Identify which cell holds the provided text, then report its (X, Y) central coordinate. 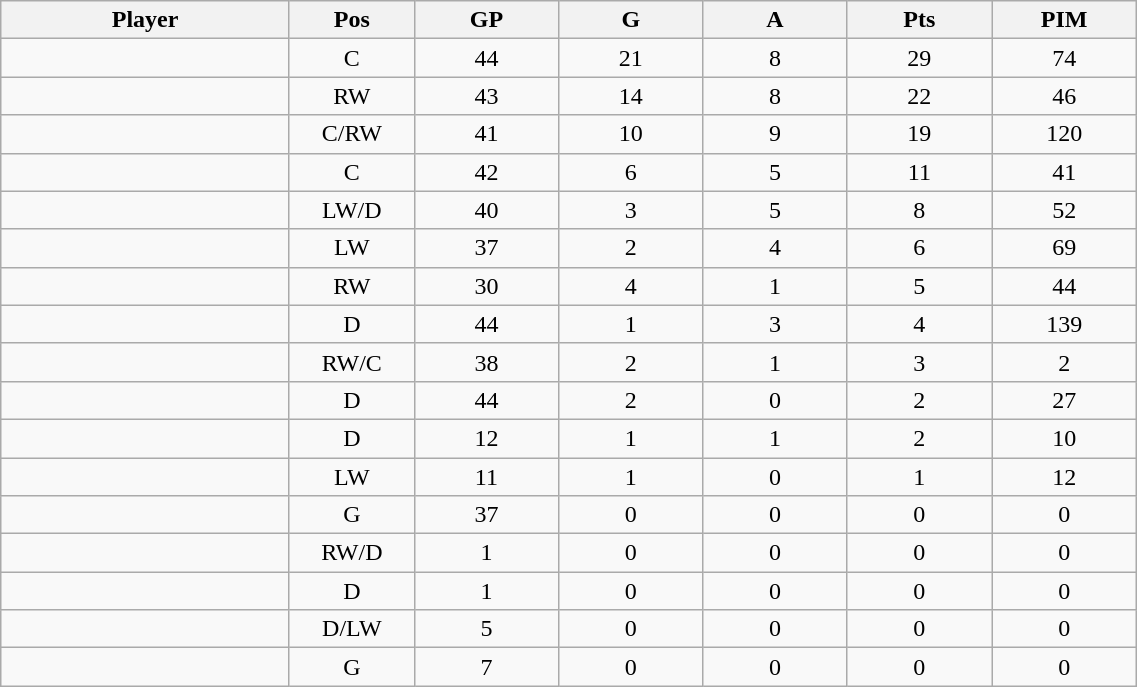
139 (1064, 324)
9 (775, 134)
46 (1064, 96)
30 (486, 286)
Pos (352, 20)
120 (1064, 134)
RW/C (352, 362)
A (775, 20)
29 (919, 58)
69 (1064, 248)
Player (146, 20)
22 (919, 96)
43 (486, 96)
LW/D (352, 210)
40 (486, 210)
74 (1064, 58)
38 (486, 362)
27 (1064, 400)
C/RW (352, 134)
19 (919, 134)
RW/D (352, 553)
GP (486, 20)
14 (631, 96)
PIM (1064, 20)
7 (486, 667)
21 (631, 58)
52 (1064, 210)
D/LW (352, 629)
Pts (919, 20)
42 (486, 172)
